Return (X, Y) of the center of cell containing provided text 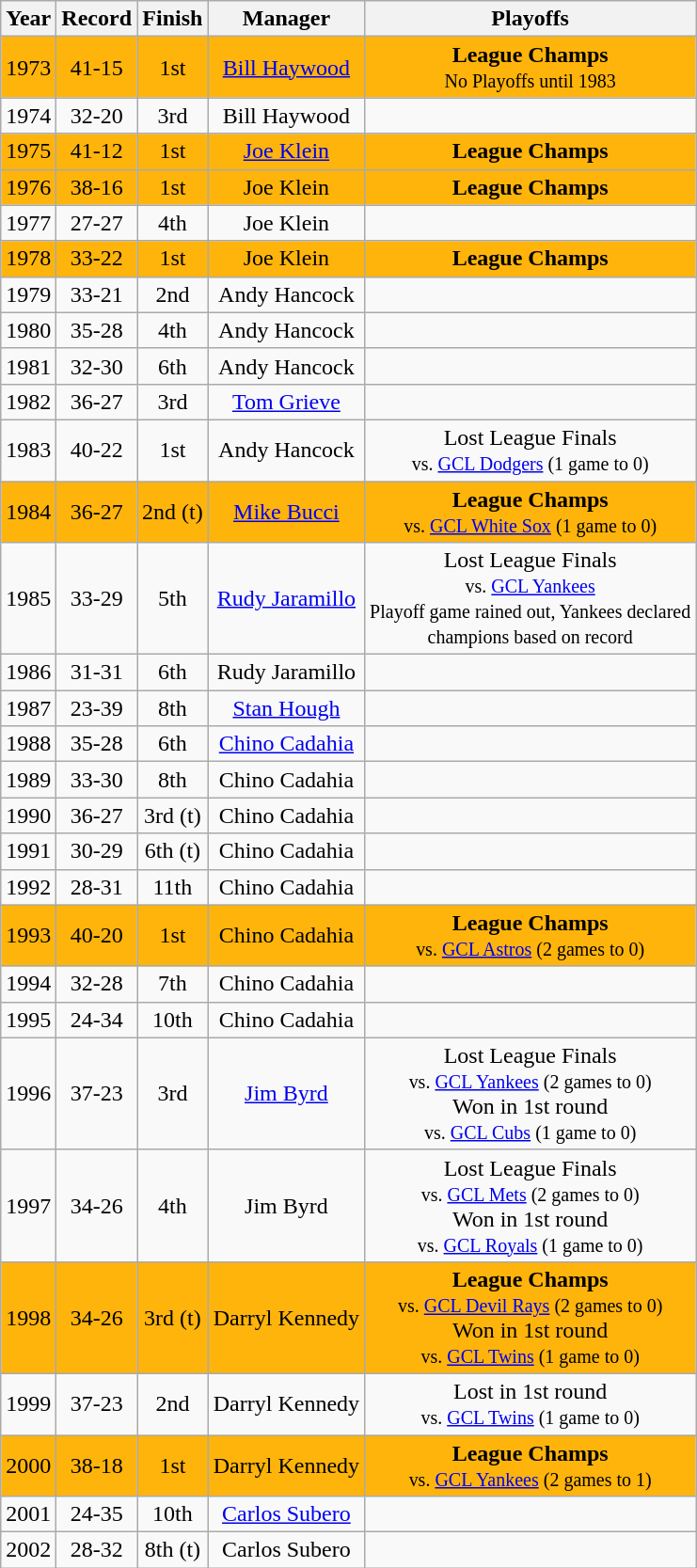
2001 (28, 1514)
33-21 (97, 294)
1997 (28, 1206)
League Champsvs. GCL Yankees (2 games to 1) (531, 1465)
Finish (173, 19)
1980 (28, 330)
2000 (28, 1465)
Manager (286, 19)
40-22 (97, 450)
Lost League Finalsvs. GCL YankeesPlayoff game rained out, Yankees declaredchampions based on record (531, 598)
1989 (28, 780)
Lost League Finalsvs. GCL Yankees (2 games to 0)Won in 1st roundvs. GCL Cubs (1 game to 0) (531, 1093)
6th (t) (173, 851)
1975 (28, 151)
League Champsvs. GCL White Sox (1 game to 0) (531, 512)
League ChampsNo Playoffs until 1983 (531, 68)
24-35 (97, 1514)
32-20 (97, 116)
2nd (t) (173, 512)
Lost League Finalsvs. GCL Dodgers (1 game to 0) (531, 450)
1973 (28, 68)
1977 (28, 223)
1988 (28, 744)
Year (28, 19)
1992 (28, 887)
32-30 (97, 366)
Lost League Finalsvs. GCL Mets (2 games to 0)Won in 1st roundvs. GCL Royals (1 game to 0) (531, 1206)
Lost in 1st roundvs. GCL Twins (1 game to 0) (531, 1403)
2002 (28, 1550)
Mike Bucci (286, 512)
1993 (28, 935)
1985 (28, 598)
41-15 (97, 68)
Playoffs (531, 19)
1983 (28, 450)
Stan Hough (286, 708)
27-27 (97, 223)
Record (97, 19)
30-29 (97, 851)
1995 (28, 1020)
1984 (28, 512)
1998 (28, 1317)
11th (173, 887)
38-16 (97, 187)
1986 (28, 673)
1976 (28, 187)
1979 (28, 294)
League Champsvs. GCL Devil Rays (2 games to 0)Won in 1st roundvs. GCL Twins (1 game to 0) (531, 1317)
33-30 (97, 780)
1981 (28, 366)
Tom Grieve (286, 402)
33-22 (97, 259)
38-18 (97, 1465)
24-34 (97, 1020)
33-29 (97, 598)
1994 (28, 984)
1999 (28, 1403)
23-39 (97, 708)
7th (173, 984)
40-20 (97, 935)
1996 (28, 1093)
28-31 (97, 887)
5th (173, 598)
28-32 (97, 1550)
1990 (28, 816)
League Champsvs. GCL Astros (2 games to 0) (531, 935)
32-28 (97, 984)
1982 (28, 402)
31-31 (97, 673)
1978 (28, 259)
1987 (28, 708)
1991 (28, 851)
8th (t) (173, 1550)
1974 (28, 116)
41-12 (97, 151)
